Return (X, Y) of the center of cell containing provided text 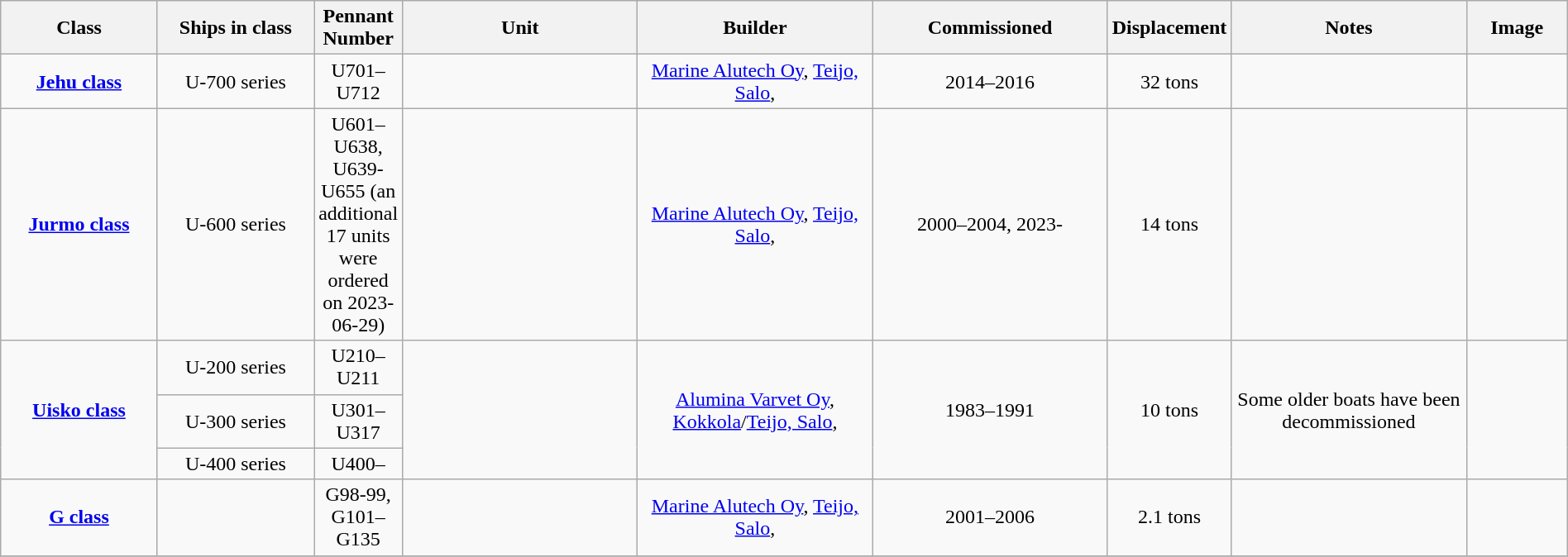
U301–U317 (359, 421)
G class (79, 517)
1983–1991 (990, 410)
Pennant Number (359, 28)
Unit (520, 28)
U210–U211 (359, 367)
14 tons (1169, 225)
2001–2006 (990, 517)
2014–2016 (990, 81)
Jehu class (79, 81)
U-400 series (235, 464)
U601–U638, U639-U655 (an additional 17 units were ordered on 2023-06-29) (359, 225)
Image (1517, 28)
Some older boats have been decommissioned (1349, 410)
Uisko class (79, 410)
Class (79, 28)
Jurmo class (79, 225)
U-200 series (235, 367)
Alumina Varvet Oy, Kokkola/Teijo, Salo, (755, 410)
Ships in class (235, 28)
U-300 series (235, 421)
Notes (1349, 28)
U-600 series (235, 225)
32 tons (1169, 81)
10 tons (1169, 410)
2.1 tons (1169, 517)
U701–U712 (359, 81)
Displacement (1169, 28)
U400– (359, 464)
2000–2004, 2023- (990, 225)
Commissioned (990, 28)
Builder (755, 28)
G98-99, G101–G135 (359, 517)
U-700 series (235, 81)
